Output the [x, y] coordinate of the center of the cell containing the given text.  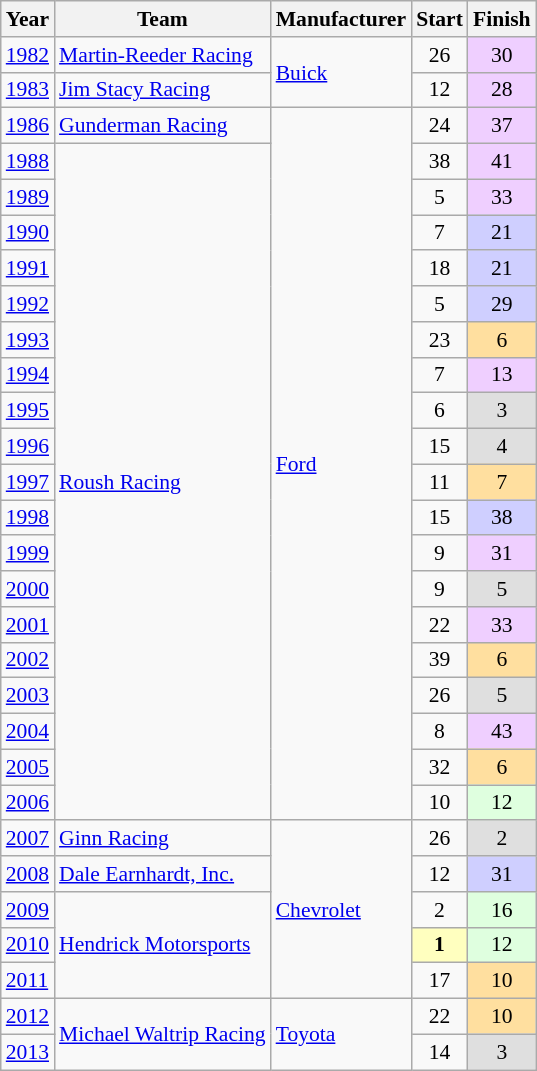
2006 [28, 803]
18 [440, 269]
1989 [28, 197]
2000 [28, 589]
16 [502, 910]
2007 [28, 839]
1990 [28, 233]
1 [440, 945]
2005 [28, 767]
Buick [341, 72]
1994 [28, 375]
43 [502, 732]
2009 [28, 910]
41 [502, 162]
2001 [28, 625]
1983 [28, 90]
1992 [28, 304]
1997 [28, 482]
29 [502, 304]
Year [28, 19]
Start [440, 19]
Ford [341, 464]
Michael Waltrip Racing [162, 1034]
11 [440, 482]
8 [440, 732]
13 [502, 375]
1991 [28, 269]
1999 [28, 554]
2003 [28, 696]
30 [502, 55]
39 [440, 660]
17 [440, 981]
Finish [502, 19]
Roush Racing [162, 482]
1995 [28, 411]
1996 [28, 447]
Team [162, 19]
2002 [28, 660]
2008 [28, 874]
Ginn Racing [162, 839]
Manufacturer [341, 19]
32 [440, 767]
2013 [28, 1052]
Martin-Reeder Racing [162, 55]
1993 [28, 340]
37 [502, 126]
1982 [28, 55]
4 [502, 447]
14 [440, 1052]
2012 [28, 1017]
2010 [28, 945]
Hendrick Motorsports [162, 946]
24 [440, 126]
Dale Earnhardt, Inc. [162, 874]
2004 [28, 732]
1986 [28, 126]
Chevrolet [341, 910]
23 [440, 340]
2011 [28, 981]
1988 [28, 162]
1998 [28, 518]
Toyota [341, 1034]
Jim Stacy Racing [162, 90]
Gunderman Racing [162, 126]
28 [502, 90]
